Pinpoint the cell where the given text exists, returning its [X, Y] midpoint coordinate. 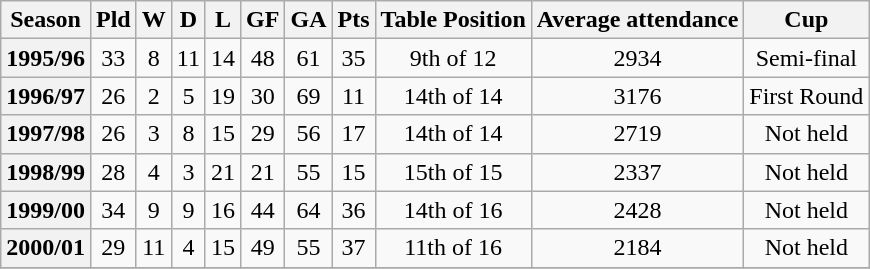
35 [354, 58]
GA [308, 20]
61 [308, 58]
64 [308, 210]
2337 [638, 172]
2934 [638, 58]
Semi-final [806, 58]
48 [263, 58]
49 [263, 248]
33 [113, 58]
2000/01 [46, 248]
Pts [354, 20]
16 [222, 210]
1995/96 [46, 58]
44 [263, 210]
1997/98 [46, 134]
69 [308, 96]
19 [222, 96]
14 [222, 58]
1998/99 [46, 172]
Cup [806, 20]
30 [263, 96]
3176 [638, 96]
L [222, 20]
17 [354, 134]
D [188, 20]
28 [113, 172]
Season [46, 20]
15th of 15 [453, 172]
W [154, 20]
37 [354, 248]
Average attendance [638, 20]
2428 [638, 210]
2719 [638, 134]
Table Position [453, 20]
34 [113, 210]
9th of 12 [453, 58]
Pld [113, 20]
56 [308, 134]
11th of 16 [453, 248]
5 [188, 96]
36 [354, 210]
2184 [638, 248]
First Round [806, 96]
14th of 16 [453, 210]
1999/00 [46, 210]
1996/97 [46, 96]
GF [263, 20]
2 [154, 96]
